From the cell containing the given text, extract its center point as [x, y] coordinate. 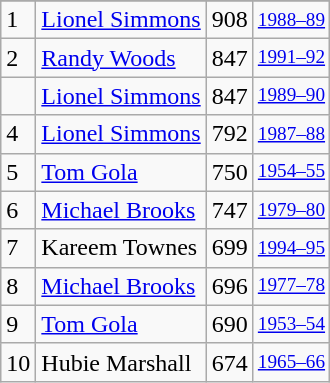
1953–54 [291, 324]
Hubie Marshall [121, 362]
690 [230, 324]
1991–92 [291, 58]
10 [18, 362]
747 [230, 210]
6 [18, 210]
1979–80 [291, 210]
908 [230, 20]
674 [230, 362]
1977–78 [291, 286]
5 [18, 172]
Randy Woods [121, 58]
8 [18, 286]
4 [18, 134]
9 [18, 324]
1965–66 [291, 362]
2 [18, 58]
1988–89 [291, 20]
792 [230, 134]
699 [230, 248]
7 [18, 248]
1 [18, 20]
Kareem Townes [121, 248]
1954–55 [291, 172]
1987–88 [291, 134]
1994–95 [291, 248]
750 [230, 172]
1989–90 [291, 96]
696 [230, 286]
